Scan for the cell matching the given text and deliver its [x, y] coordinate at center. 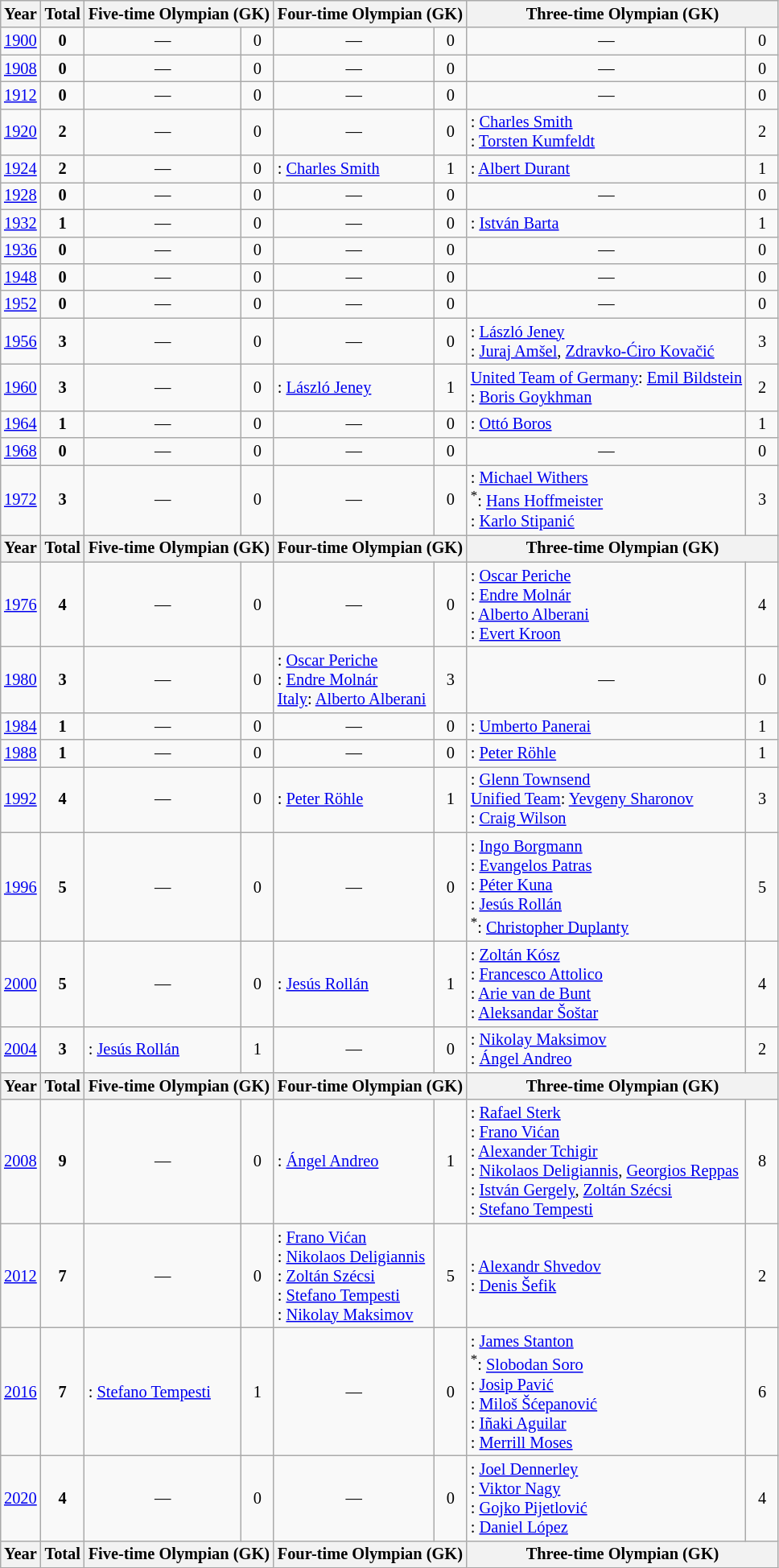
: Stefano Tempesti [163, 1391]
1972 [20, 499]
1952 [20, 304]
: Oscar Periche: Endre Molnár: Alberto Alberani: Evert Kroon [607, 605]
1960 [20, 387]
1912 [20, 95]
1936 [20, 250]
1928 [20, 196]
1988 [20, 753]
1932 [20, 223]
: István Barta [607, 223]
2004 [20, 1050]
1976 [20, 605]
9 [63, 1162]
: László Jeney: Juraj Amšel, Zdravko-Ćiro Kovačić [607, 341]
: Zoltán Kósz: Francesco Attolico: Arie van de Bunt: Aleksandar Šoštar [607, 984]
2000 [20, 984]
2012 [20, 1276]
: Umberto Panerai [607, 726]
1996 [20, 887]
: Alexandr Shvedov: Denis Šefik [607, 1276]
1992 [20, 799]
: Frano Vićan: Nikolaos Deligiannis: Zoltán Szécsi: Stefano Tempesti: Nikolay Maksimov [354, 1276]
1900 [20, 41]
6 [762, 1391]
: Joel Dennerley: Viktor Nagy: Gojko Pijetlović: Daniel López [607, 1498]
1956 [20, 341]
1920 [20, 132]
: Rafael Sterk: Frano Vićan: Alexander Tchigir: Nikolaos Deligiannis, Georgios Reppas: István Gergely, Zoltán Szécsi: Stefano Tempesti [607, 1162]
: James Stanton*: Slobodan Soro: Josip Pavić: Miloš Šćepanović: Iñaki Aguilar: Merrill Moses [607, 1391]
2020 [20, 1498]
: László Jeney [354, 387]
: Ottó Boros [607, 424]
: Nikolay Maksimov: Ángel Andreo [607, 1050]
2016 [20, 1391]
1984 [20, 726]
United Team of Germany: Emil Bildstein: Boris Goykhman [607, 387]
1964 [20, 424]
: Charles Smith [354, 169]
1948 [20, 277]
: Michael Withers*: Hans Hoffmeister: Karlo Stipanić [607, 499]
1980 [20, 679]
1968 [20, 452]
: Albert Durant [607, 169]
1924 [20, 169]
: Glenn Townsend Unified Team: Yevgeny Sharonov: Craig Wilson [607, 799]
: Oscar Periche: Endre Molnár Italy: Alberto Alberani [354, 679]
: Ángel Andreo [354, 1162]
: Charles Smith: Torsten Kumfeldt [607, 132]
1908 [20, 68]
2008 [20, 1162]
: Ingo Borgmann: Evangelos Patras: Péter Kuna: Jesús Rollán*: Christopher Duplanty [607, 887]
8 [762, 1162]
